Capture the cell that displays the provided text and extract its (x, y) central coordinate. 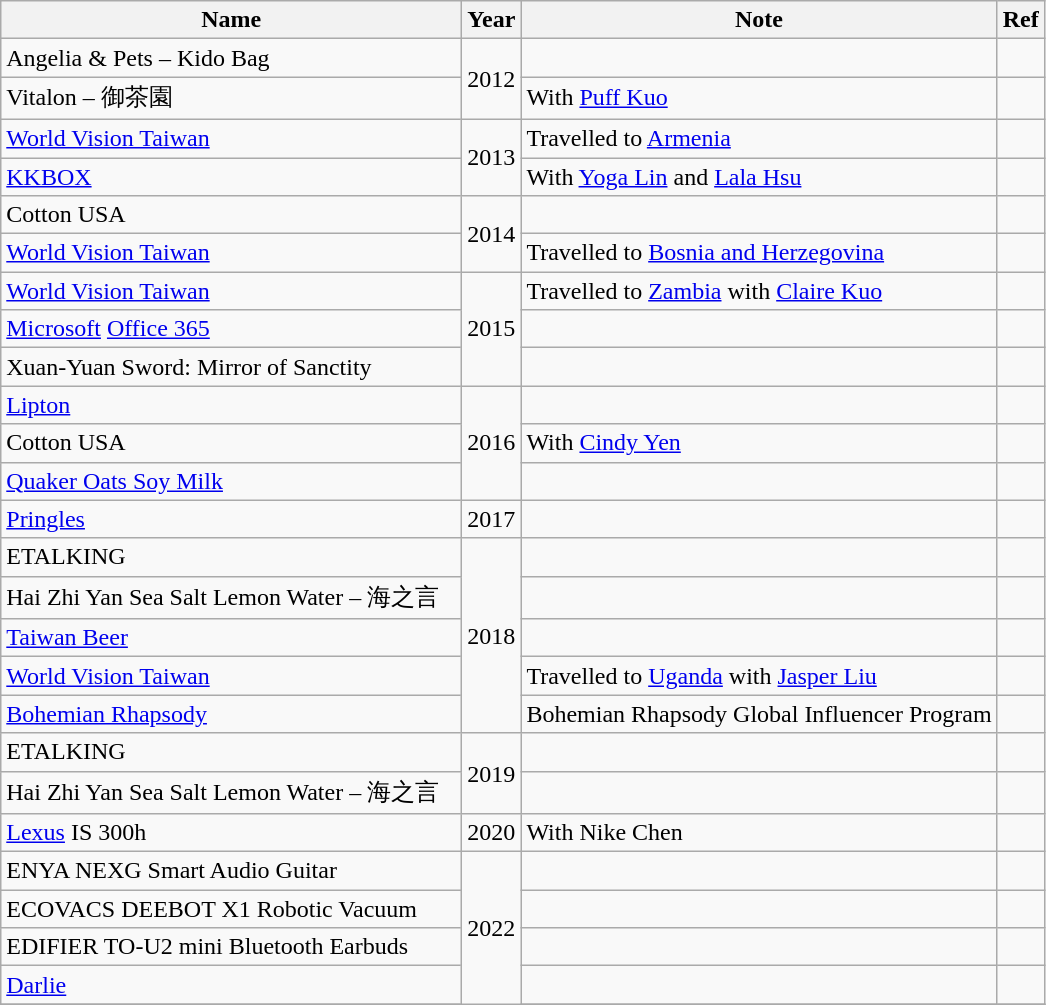
Lipton (232, 405)
Travelled to Uganda with Jasper Liu (759, 676)
Vitalon – 御茶園 (232, 98)
Year (492, 20)
2013 (492, 157)
Xuan-Yuan Sword: Mirror of Sanctity (232, 367)
2020 (492, 833)
Travelled to Zambia with Claire Kuo (759, 291)
KKBOX (232, 177)
Lexus IS 300h (232, 833)
Taiwan Beer (232, 638)
Quaker Oats Soy Milk (232, 481)
With Nike Chen (759, 833)
Angelia & Pets – Kido Bag (232, 58)
2017 (492, 519)
Travelled to Bosnia and Herzegovina (759, 253)
2012 (492, 80)
2015 (492, 329)
ENYA NEXG Smart Audio Guitar (232, 871)
With Yoga Lin and Lala Hsu (759, 177)
2022 (492, 928)
Microsoft Office 365 (232, 329)
Travelled to Armenia (759, 138)
With Cindy Yen (759, 443)
2014 (492, 234)
2018 (492, 636)
2019 (492, 774)
Ref (1020, 20)
Darlie (232, 985)
2016 (492, 443)
Bohemian Rhapsody (232, 714)
With Puff Kuo (759, 98)
ECOVACS DEEBOT X1 Robotic Vacuum (232, 909)
Pringles (232, 519)
Bohemian Rhapsody Global Influencer Program (759, 714)
EDIFIER TO-U2 mini Bluetooth Earbuds (232, 947)
Name (232, 20)
Note (759, 20)
